Return the [X, Y] coordinate for the center point of the cell that contains the specified text.  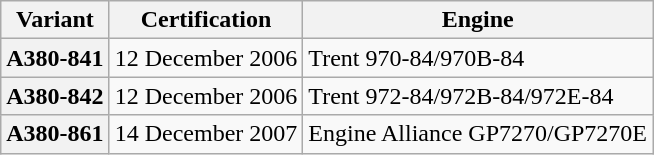
A380-841 [55, 58]
Certification [206, 20]
A380-861 [55, 134]
Engine Alliance GP7270/GP7270E [478, 134]
Trent 972-84/972B-84/972E-84 [478, 96]
Engine [478, 20]
Trent 970-84/970B-84 [478, 58]
Variant [55, 20]
14 December 2007 [206, 134]
A380-842 [55, 96]
